Return the (x, y) coordinate for the center point of the cell that contains the specified text.  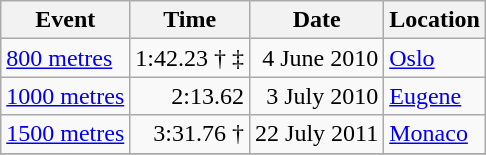
1:42.23 † ‡ (190, 58)
1000 metres (66, 96)
800 metres (66, 58)
4 June 2010 (317, 58)
Monaco (435, 134)
22 July 2011 (317, 134)
3 July 2010 (317, 96)
1500 metres (66, 134)
Oslo (435, 58)
Date (317, 20)
Location (435, 20)
Time (190, 20)
3:31.76 † (190, 134)
Event (66, 20)
Eugene (435, 96)
2:13.62 (190, 96)
